Locate the cell with the specified text and output its (x, y) center coordinate. 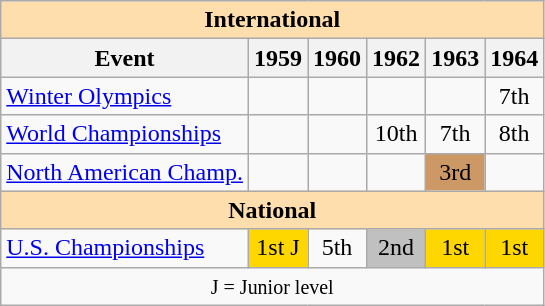
National (272, 210)
2nd (396, 248)
1964 (514, 58)
U.S. Championships (125, 248)
World Championships (125, 134)
5th (338, 248)
J = Junior level (272, 286)
8th (514, 134)
International (272, 20)
1962 (396, 58)
North American Champ. (125, 172)
1959 (278, 58)
1963 (456, 58)
1960 (338, 58)
3rd (456, 172)
Event (125, 58)
Winter Olympics (125, 96)
1st J (278, 248)
10th (396, 134)
